Search for the cell housing the specified text and yield its [x, y] center coordinate. 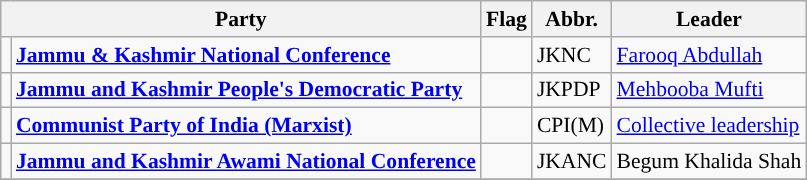
JKNC [572, 55]
Leader [710, 19]
Party [241, 19]
Jammu and Kashmir People's Democratic Party [246, 90]
Farooq Abdullah [710, 55]
Communist Party of India (Marxist) [246, 126]
Begum Khalida Shah [710, 162]
Flag [506, 19]
Jammu & Kashmir National Conference [246, 55]
JKANC [572, 162]
Collective leadership [710, 126]
Mehbooba Mufti [710, 90]
CPI(M) [572, 126]
Jammu and Kashmir Awami National Conference [246, 162]
JKPDP [572, 90]
Abbr. [572, 19]
